Return [X, Y] of the center of cell containing provided text 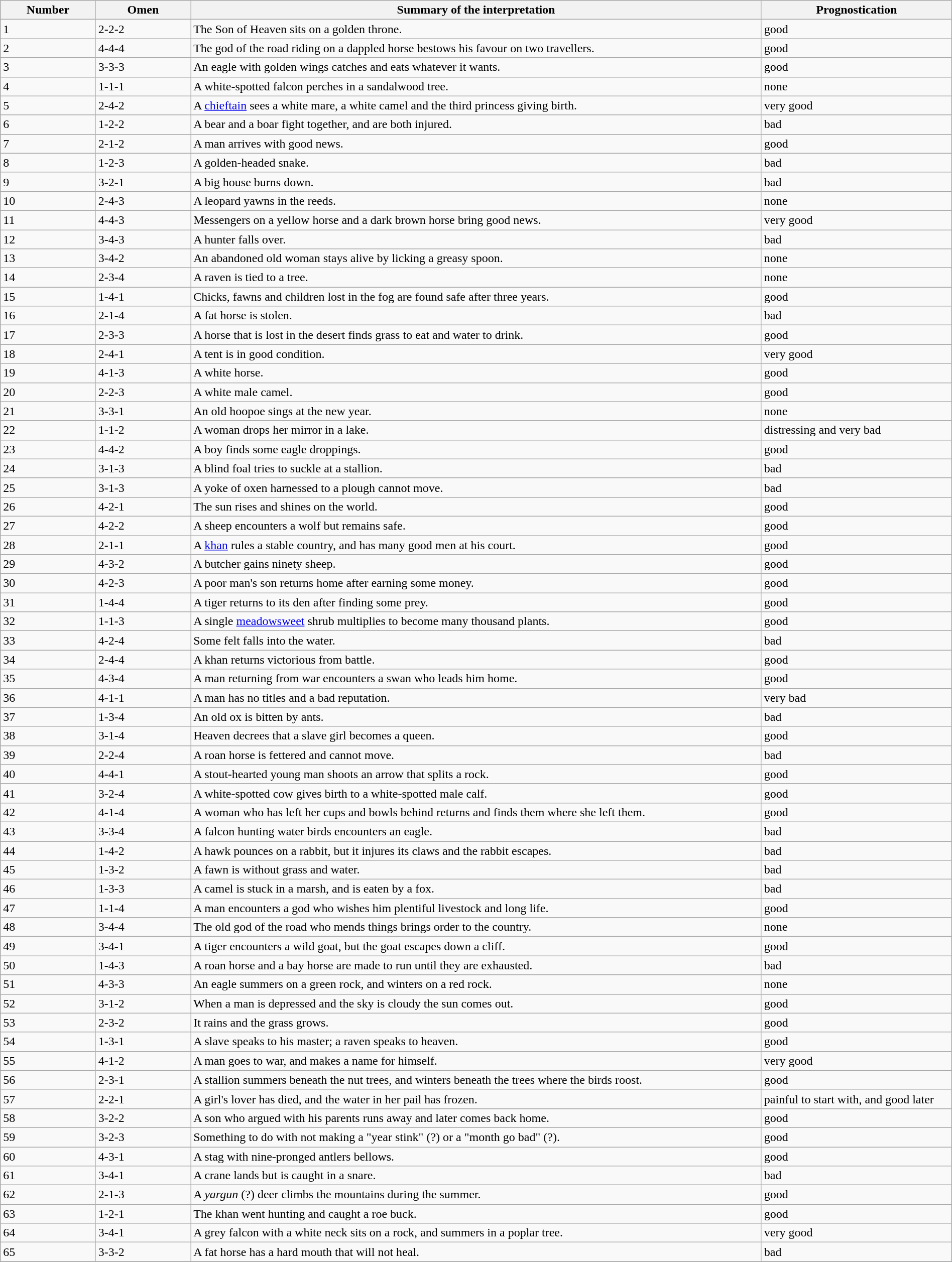
44 [48, 851]
65 [48, 1252]
A khan returns victorious from battle. [476, 660]
1-1-4 [143, 908]
34 [48, 660]
27 [48, 526]
1-4-1 [143, 297]
45 [48, 870]
51 [48, 984]
3-1-4 [143, 736]
33 [48, 641]
Prognostication [857, 10]
A camel is stuck in a marsh, and is eaten by a fox. [476, 889]
3-4-4 [143, 927]
3-2-2 [143, 1118]
Chicks, fawns and children lost in the fog are found safe after three years. [476, 297]
36 [48, 698]
56 [48, 1080]
very bad [857, 698]
46 [48, 889]
A girl's lover has died, and the water in her pail has frozen. [476, 1099]
1 [48, 29]
An abandoned old woman stays alive by licking a greasy spoon. [476, 259]
4-2-2 [143, 526]
8 [48, 163]
64 [48, 1233]
2 [48, 48]
19 [48, 373]
A horse that is lost in the desert finds grass to eat and water to drink. [476, 335]
43 [48, 831]
63 [48, 1214]
4-3-3 [143, 984]
2-3-3 [143, 335]
An eagle with golden wings catches and eats whatever it wants. [476, 67]
A khan rules a stable country, and has many good men at his court. [476, 545]
2-4-3 [143, 201]
2-4-1 [143, 354]
The old god of the road who mends things brings order to the country. [476, 927]
Heaven decrees that a slave girl becomes a queen. [476, 736]
A fat horse has a hard mouth that will not heal. [476, 1252]
2-1-2 [143, 144]
A blind foal tries to suckle at a stallion. [476, 468]
14 [48, 278]
A single meadowsweet shrub multiplies to become many thousand plants. [476, 621]
An old hoopoe sings at the new year. [476, 411]
Something to do with not making a "year stink" (?) or a "month go bad" (?). [476, 1137]
4-1-3 [143, 373]
2-3-4 [143, 278]
2-1-4 [143, 316]
A stag with nine-pronged antlers bellows. [476, 1156]
15 [48, 297]
1-2-1 [143, 1214]
3-1-2 [143, 1003]
1-2-2 [143, 124]
A grey falcon with a white neck sits on a rock, and summers in a poplar tree. [476, 1233]
2-3-1 [143, 1080]
1-3-3 [143, 889]
1-4-3 [143, 965]
A chieftain sees a white mare, a white camel and the third princess giving birth. [476, 105]
37 [48, 717]
6 [48, 124]
A man arrives with good news. [476, 144]
7 [48, 144]
A bear and a boar fight together, and are both injured. [476, 124]
A yoke of oxen harnessed to a plough cannot move. [476, 487]
A white-spotted falcon perches in a sandalwood tree. [476, 86]
58 [48, 1118]
62 [48, 1195]
A raven is tied to a tree. [476, 278]
A man has no titles and a bad reputation. [476, 698]
4-3-2 [143, 564]
3-3-1 [143, 411]
29 [48, 564]
2-2-3 [143, 392]
A big house burns down. [476, 182]
A white horse. [476, 373]
24 [48, 468]
A golden-headed snake. [476, 163]
A roan horse and a bay horse are made to run until they are exhausted. [476, 965]
2-1-3 [143, 1195]
10 [48, 201]
28 [48, 545]
42 [48, 812]
49 [48, 946]
4-2-4 [143, 641]
A tiger encounters a wild goat, but the goat escapes down a cliff. [476, 946]
25 [48, 487]
12 [48, 239]
A woman who has left her cups and bowls behind returns and finds them where she left them. [476, 812]
Omen [143, 10]
13 [48, 259]
61 [48, 1176]
painful to start with, and good later [857, 1099]
1-4-2 [143, 851]
A boy finds some eagle droppings. [476, 449]
3-3-2 [143, 1252]
4-1-4 [143, 812]
39 [48, 755]
5 [48, 105]
An eagle summers on a green rock, and winters on a red rock. [476, 984]
A fawn is without grass and water. [476, 870]
16 [48, 316]
Some felt falls into the water. [476, 641]
40 [48, 774]
4-1-1 [143, 698]
1-2-3 [143, 163]
23 [48, 449]
An old ox is bitten by ants. [476, 717]
1-3-2 [143, 870]
4-4-2 [143, 449]
3-4-3 [143, 239]
3-3-4 [143, 831]
3-2-3 [143, 1137]
A roan horse is fettered and cannot move. [476, 755]
A white male camel. [476, 392]
11 [48, 220]
A sheep encounters a wolf but remains safe. [476, 526]
4-4-4 [143, 48]
2-2-2 [143, 29]
A son who argued with his parents runs away and later comes back home. [476, 1118]
59 [48, 1137]
4-3-4 [143, 679]
2-4-4 [143, 660]
2-4-2 [143, 105]
50 [48, 965]
21 [48, 411]
The sun rises and shines on the world. [476, 507]
A hunter falls over. [476, 239]
18 [48, 354]
4-3-1 [143, 1156]
The khan went hunting and caught a roe buck. [476, 1214]
4 [48, 86]
3-2-1 [143, 182]
57 [48, 1099]
A man encounters a god who wishes him plentiful livestock and long life. [476, 908]
17 [48, 335]
31 [48, 602]
20 [48, 392]
A slave speaks to his master; a raven speaks to heaven. [476, 1042]
1-3-4 [143, 717]
A falcon hunting water birds encounters an eagle. [476, 831]
32 [48, 621]
1-1-1 [143, 86]
26 [48, 507]
The god of the road riding on a dappled horse bestows his favour on two travellers. [476, 48]
30 [48, 583]
A poor man's son returns home after earning some money. [476, 583]
A white-spotted cow gives birth to a white-spotted male calf. [476, 793]
4-4-1 [143, 774]
1-1-3 [143, 621]
1-3-1 [143, 1042]
2-2-4 [143, 755]
When a man is depressed and the sky is cloudy the sun comes out. [476, 1003]
A butcher gains ninety sheep. [476, 564]
2-2-1 [143, 1099]
A tiger returns to its den after finding some prey. [476, 602]
22 [48, 430]
2-1-1 [143, 545]
A yargun (?) deer climbs the mountains during the summer. [476, 1195]
The Son of Heaven sits on a golden throne. [476, 29]
It rains and the grass grows. [476, 1023]
55 [48, 1061]
3-4-2 [143, 259]
Messengers on a yellow horse and a dark brown horse bring good news. [476, 220]
60 [48, 1156]
48 [48, 927]
A crane lands but is caught in a snare. [476, 1176]
4-2-1 [143, 507]
35 [48, 679]
9 [48, 182]
52 [48, 1003]
53 [48, 1023]
47 [48, 908]
A tent is in good condition. [476, 354]
A woman drops her mirror in a lake. [476, 430]
1-1-2 [143, 430]
1-4-4 [143, 602]
Summary of the interpretation [476, 10]
A man goes to war, and makes a name for himself. [476, 1061]
distressing and very bad [857, 430]
3 [48, 67]
A hawk pounces on a rabbit, but it injures its claws and the rabbit escapes. [476, 851]
3-2-4 [143, 793]
A man returning from war encounters a swan who leads him home. [476, 679]
4-2-3 [143, 583]
4-4-3 [143, 220]
A stout-hearted young man shoots an arrow that splits a rock. [476, 774]
3-3-3 [143, 67]
41 [48, 793]
A stallion summers beneath the nut trees, and winters beneath the trees where the birds roost. [476, 1080]
Number [48, 10]
54 [48, 1042]
4-1-2 [143, 1061]
A leopard yawns in the reeds. [476, 201]
A fat horse is stolen. [476, 316]
2-3-2 [143, 1023]
38 [48, 736]
